Return (X, Y) of the center of cell containing provided text 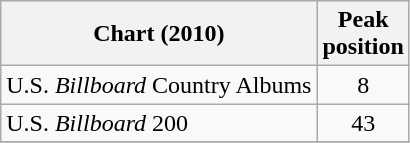
Chart (2010) (159, 34)
U.S. Billboard Country Albums (159, 85)
Peakposition (363, 34)
43 (363, 123)
8 (363, 85)
U.S. Billboard 200 (159, 123)
